Pinpoint the cell where the given text exists, returning its [X, Y] midpoint coordinate. 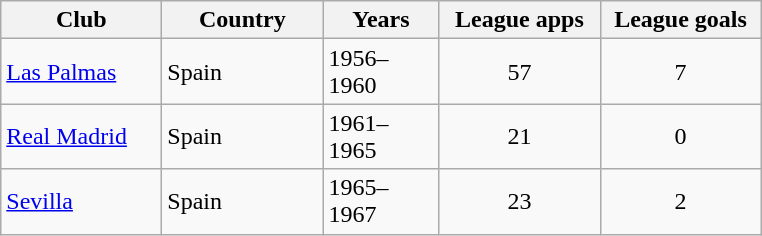
1956–1960 [381, 72]
21 [520, 136]
7 [680, 72]
Sevilla [82, 202]
Years [381, 20]
1961–1965 [381, 136]
1965–1967 [381, 202]
Country [242, 20]
23 [520, 202]
0 [680, 136]
57 [520, 72]
League goals [680, 20]
League apps [520, 20]
Las Palmas [82, 72]
Club [82, 20]
2 [680, 202]
Real Madrid [82, 136]
